Return the (X, Y) coordinate for the center point of the cell that contains the specified text.  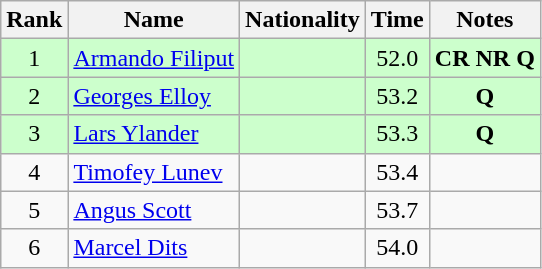
53.2 (397, 96)
2 (34, 96)
Timofey Lunev (154, 172)
6 (34, 248)
4 (34, 172)
53.4 (397, 172)
Angus Scott (154, 210)
5 (34, 210)
Marcel Dits (154, 248)
53.3 (397, 134)
Rank (34, 20)
1 (34, 58)
3 (34, 134)
53.7 (397, 210)
Nationality (303, 20)
52.0 (397, 58)
Georges Elloy (154, 96)
Lars Ylander (154, 134)
CR NR Q (484, 58)
Name (154, 20)
Time (397, 20)
54.0 (397, 248)
Notes (484, 20)
Armando Filiput (154, 58)
